Scan for the cell matching the given text and deliver its [X, Y] coordinate at center. 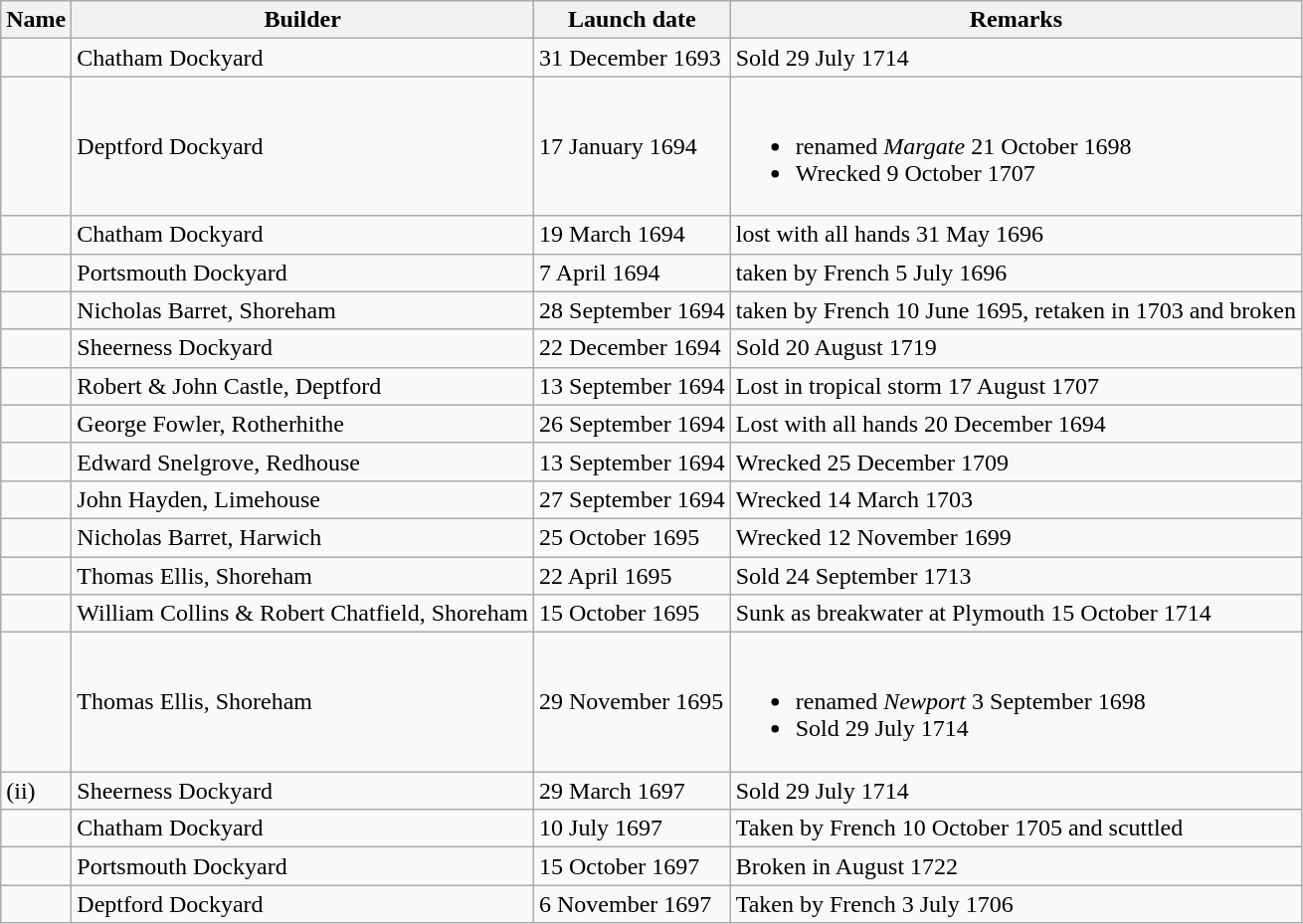
22 April 1695 [633, 576]
22 December 1694 [633, 348]
taken by French 10 June 1695, retaken in 1703 and broken [1016, 310]
Builder [302, 20]
10 July 1697 [633, 829]
Edward Snelgrove, Redhouse [302, 462]
Name [36, 20]
7 April 1694 [633, 273]
William Collins & Robert Chatfield, Shoreham [302, 614]
taken by French 5 July 1696 [1016, 273]
Sold 24 September 1713 [1016, 576]
Lost in tropical storm 17 August 1707 [1016, 386]
Wrecked 14 March 1703 [1016, 499]
17 January 1694 [633, 146]
Broken in August 1722 [1016, 866]
29 November 1695 [633, 702]
renamed Newport 3 September 1698Sold 29 July 1714 [1016, 702]
George Fowler, Rotherhithe [302, 424]
Sold 20 August 1719 [1016, 348]
Remarks [1016, 20]
15 October 1697 [633, 866]
Nicholas Barret, Harwich [302, 537]
28 September 1694 [633, 310]
25 October 1695 [633, 537]
renamed Margate 21 October 1698Wrecked 9 October 1707 [1016, 146]
27 September 1694 [633, 499]
Sunk as breakwater at Plymouth 15 October 1714 [1016, 614]
(ii) [36, 791]
26 September 1694 [633, 424]
John Hayden, Limehouse [302, 499]
lost with all hands 31 May 1696 [1016, 235]
31 December 1693 [633, 58]
Lost with all hands 20 December 1694 [1016, 424]
15 October 1695 [633, 614]
Nicholas Barret, Shoreham [302, 310]
29 March 1697 [633, 791]
Launch date [633, 20]
Wrecked 12 November 1699 [1016, 537]
Robert & John Castle, Deptford [302, 386]
Taken by French 10 October 1705 and scuttled [1016, 829]
19 March 1694 [633, 235]
Wrecked 25 December 1709 [1016, 462]
Taken by French 3 July 1706 [1016, 904]
6 November 1697 [633, 904]
